Extract the (x, y) coordinate from the center of the cell holding the provided text.  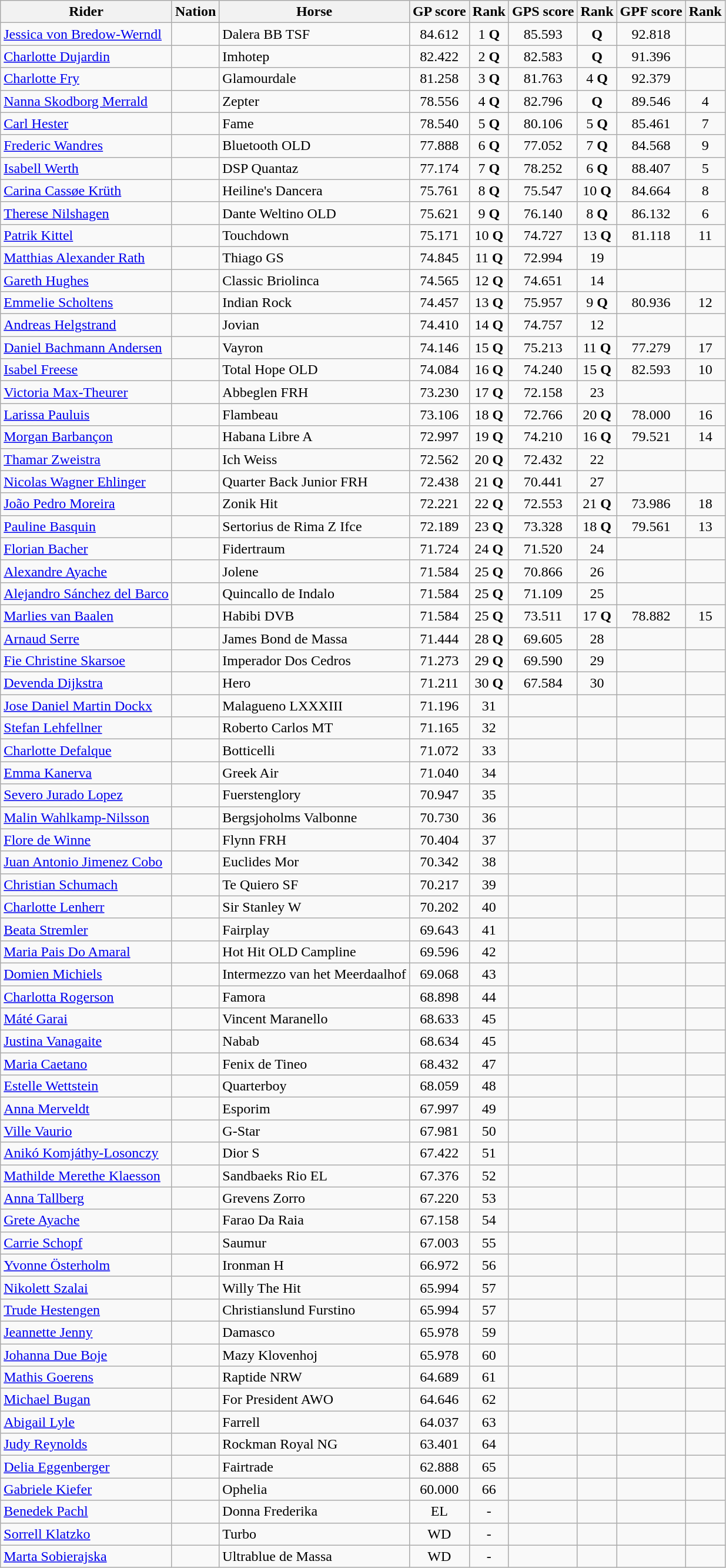
78.540 (439, 124)
75.621 (439, 213)
67.422 (439, 1153)
74.565 (439, 281)
Saumur (315, 1243)
Johanna Due Boje (86, 1355)
Charlotte Lenherr (86, 907)
73.986 (651, 504)
70.947 (439, 795)
68.633 (439, 1019)
68.432 (439, 1064)
Arnaud Serre (86, 638)
7 (705, 124)
69.068 (439, 974)
70.441 (543, 482)
Classic Briolinca (315, 281)
75.761 (439, 191)
70.202 (439, 907)
66 (489, 1489)
Therese Nilshagen (86, 213)
6 (705, 213)
Nikolett Szalai (86, 1287)
92.379 (651, 79)
2 Q (489, 56)
Delia Eggenberger (86, 1467)
23 Q (489, 526)
Domien Michiels (86, 974)
Fairplay (315, 929)
12 Q (489, 281)
31 (489, 706)
30 Q (489, 683)
51 (489, 1153)
91.396 (651, 56)
Justina Vanagaite (86, 1042)
Heiline's Dancera (315, 191)
74.410 (439, 325)
73.328 (543, 526)
Donna Frederika (315, 1512)
74.757 (543, 325)
13 (705, 526)
81.258 (439, 79)
63 (489, 1422)
Famora (315, 997)
75.547 (543, 191)
72.766 (543, 415)
Rockman Royal NG (315, 1444)
72.221 (439, 504)
Abigail Lyle (86, 1422)
Fie Christine Skarsoe (86, 661)
Roberto Carlos MT (315, 728)
Quarter Back Junior FRH (315, 482)
49 (489, 1109)
26 (597, 571)
Isabell Werth (86, 168)
70.730 (439, 818)
Habibi DVB (315, 616)
5 (705, 168)
Hero (315, 683)
37 (489, 840)
Carl Hester (86, 124)
Damasco (315, 1332)
Anikó Komjáthy-Losonczy (86, 1153)
Bluetooth OLD (315, 146)
GP score (439, 12)
Mathis Goerens (86, 1377)
Devenda Dijkstra (86, 683)
Florian Bacher (86, 549)
78.252 (543, 168)
72.189 (439, 526)
34 (489, 773)
22 Q (489, 504)
Sertorius de Rima Z Ifce (315, 526)
Isabel Freese (86, 370)
Imperador Dos Cedros (315, 661)
68.898 (439, 997)
Frederic Wandres (86, 146)
82.422 (439, 56)
Morgan Barbançon (86, 437)
Bergsjoholms Valbonne (315, 818)
56 (489, 1265)
67.997 (439, 1109)
Willy The Hit (315, 1287)
Malin Wahlkamp-Nilsson (86, 818)
76.140 (543, 213)
70.217 (439, 885)
Flynn FRH (315, 840)
Rider (86, 12)
15 (705, 616)
Máté Garai (86, 1019)
81.763 (543, 79)
73.106 (439, 415)
35 (489, 795)
81.118 (651, 235)
18 (705, 504)
Alexandre Ayache (86, 571)
63.401 (439, 1444)
48 (489, 1086)
Anna Merveldt (86, 1109)
84.612 (439, 34)
Total Hope OLD (315, 370)
74.210 (543, 437)
88.407 (651, 168)
68.059 (439, 1086)
74.727 (543, 235)
Emmelie Scholtens (86, 303)
For President AWO (315, 1400)
Ville Vaurio (86, 1131)
62.888 (439, 1467)
14 Q (489, 325)
77.888 (439, 146)
Ich Weiss (315, 459)
Juan Antonio Jimenez Cobo (86, 862)
Michael Bugan (86, 1400)
50 (489, 1131)
19 (597, 258)
G-Star (315, 1131)
Carina Cassøe Krüth (86, 191)
João Pedro Moreira (86, 504)
Sir Stanley W (315, 907)
Nation (195, 12)
Benedek Pachl (86, 1512)
19 Q (489, 437)
44 (489, 997)
Charlotte Dujardin (86, 56)
86.132 (651, 213)
Te Quiero SF (315, 885)
Flore de Winne (86, 840)
41 (489, 929)
80.936 (651, 303)
Quarterboy (315, 1086)
Patrik Kittel (86, 235)
74.845 (439, 258)
Andreas Helgstrand (86, 325)
70.866 (543, 571)
29 Q (489, 661)
75.171 (439, 235)
71.072 (439, 750)
Jeannette Jenny (86, 1332)
67.376 (439, 1176)
Vayron (315, 348)
4 (705, 101)
74.240 (543, 370)
70.342 (439, 862)
Zepter (315, 101)
72.994 (543, 258)
Glamourdale (315, 79)
79.561 (651, 526)
1 Q (489, 34)
Flambeau (315, 415)
Estelle Wettstein (86, 1086)
Mathilde Merethe Klaesson (86, 1176)
Dior S (315, 1153)
92.818 (651, 34)
Sorrell Klatzko (86, 1534)
32 (489, 728)
67.220 (439, 1198)
Nicolas Wagner Ehlinger (86, 482)
79.521 (651, 437)
38 (489, 862)
Jose Daniel Martin Dockx (86, 706)
Severo Jurado Lopez (86, 795)
84.568 (651, 146)
Gareth Hughes (86, 281)
Matthias Alexander Rath (86, 258)
25 (597, 593)
29 (597, 661)
71.196 (439, 706)
71.520 (543, 549)
Thiago GS (315, 258)
Thamar Zweistra (86, 459)
74.084 (439, 370)
77.279 (651, 348)
23 (597, 392)
Ironman H (315, 1265)
Grevens Zorro (315, 1198)
Mazy Klovenhoj (315, 1355)
47 (489, 1064)
11 (705, 235)
62 (489, 1400)
GPS score (543, 12)
82.583 (543, 56)
Fame (315, 124)
Esporim (315, 1109)
Beata Stremler (86, 929)
73.230 (439, 392)
Anna Tallberg (86, 1198)
Christian Schumach (86, 885)
85.593 (543, 34)
24 (597, 549)
71.211 (439, 683)
Intermezzo van het Meerdaalhof (315, 974)
27 (597, 482)
Jolene (315, 571)
33 (489, 750)
60 (489, 1355)
Malagueno LXXXIII (315, 706)
69.590 (543, 661)
Stefan Lehfellner (86, 728)
DSP Quantaz (315, 168)
Judy Reynolds (86, 1444)
71.040 (439, 773)
74.457 (439, 303)
72.997 (439, 437)
84.664 (651, 191)
Ultrablue de Massa (315, 1556)
65 (489, 1467)
24 Q (489, 549)
67.584 (543, 683)
78.000 (651, 415)
71.724 (439, 549)
55 (489, 1243)
67.158 (439, 1220)
36 (489, 818)
80.106 (543, 124)
Indian Rock (315, 303)
Ophelia (315, 1489)
Vincent Maranello (315, 1019)
10 (705, 370)
Dalera BB TSF (315, 34)
Daniel Bachmann Andersen (86, 348)
Fairtrade (315, 1467)
64.689 (439, 1377)
69.605 (543, 638)
72.432 (543, 459)
78.882 (651, 616)
82.796 (543, 101)
74.651 (543, 281)
Marta Sobierajska (86, 1556)
Imhotep (315, 56)
Farrell (315, 1422)
Fidertraum (315, 549)
72.438 (439, 482)
3 Q (489, 79)
78.556 (439, 101)
69.643 (439, 929)
Abbeglen FRH (315, 392)
Horse (315, 12)
72.158 (543, 392)
28 (597, 638)
64.037 (439, 1422)
85.461 (651, 124)
Gabriele Kiefer (86, 1489)
67.003 (439, 1243)
77.174 (439, 168)
Marlies van Baalen (86, 616)
53 (489, 1198)
70.404 (439, 840)
9 (705, 146)
69.596 (439, 952)
64 (489, 1444)
8 (705, 191)
Raptide NRW (315, 1377)
Nanna Skodborg Merrald (86, 101)
66.972 (439, 1265)
42 (489, 952)
Charlotta Rogerson (86, 997)
Alejandro Sánchez del Barco (86, 593)
28 Q (489, 638)
Hot Hit OLD Campline (315, 952)
Carrie Schopf (86, 1243)
Farao Da Raia (315, 1220)
52 (489, 1176)
17 (705, 348)
30 (597, 683)
Fenix de Tineo (315, 1064)
64.646 (439, 1400)
43 (489, 974)
59 (489, 1332)
Euclides Mor (315, 862)
Charlotte Defalque (86, 750)
89.546 (651, 101)
Grete Ayache (86, 1220)
73.511 (543, 616)
Jovian (315, 325)
Turbo (315, 1534)
Botticelli (315, 750)
75.957 (543, 303)
Pauline Basquin (86, 526)
Charlotte Fry (86, 79)
Trude Hestengen (86, 1310)
68.634 (439, 1042)
75.213 (543, 348)
Dante Weltino OLD (315, 213)
71.165 (439, 728)
GPF score (651, 12)
22 (597, 459)
82.593 (651, 370)
Habana Libre A (315, 437)
Christianslund Furstino (315, 1310)
Fuerstenglory (315, 795)
Nabab (315, 1042)
Maria Caetano (86, 1064)
Zonik Hit (315, 504)
James Bond de Massa (315, 638)
Yvonne Österholm (86, 1265)
67.981 (439, 1131)
Emma Kanerva (86, 773)
71.273 (439, 661)
72.553 (543, 504)
Touchdown (315, 235)
71.109 (543, 593)
72.562 (439, 459)
39 (489, 885)
Victoria Max-Theurer (86, 392)
60.000 (439, 1489)
Greek Air (315, 773)
40 (489, 907)
74.146 (439, 348)
Larissa Pauluis (86, 415)
61 (489, 1377)
Maria Pais Do Amaral (86, 952)
71.444 (439, 638)
Quincallo de Indalo (315, 593)
Jessica von Bredow-Werndl (86, 34)
16 (705, 415)
77.052 (543, 146)
EL (439, 1512)
54 (489, 1220)
Sandbaeks Rio EL (315, 1176)
